Return (X, Y) of the center of cell containing provided text 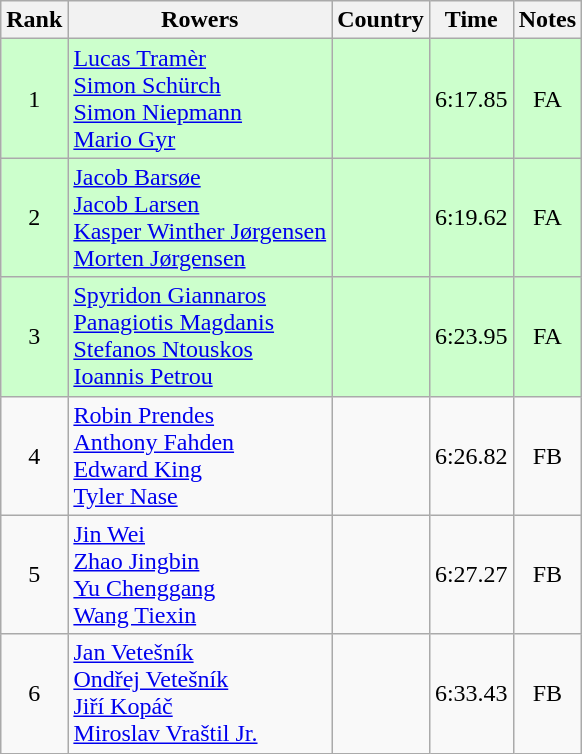
2 (34, 218)
Spyridon GiannarosPanagiotis MagdanisStefanos NtouskosIoannis Petrou (200, 336)
6:19.62 (471, 218)
6:33.43 (471, 694)
Rank (34, 20)
6:23.95 (471, 336)
Jacob BarsøeJacob LarsenKasper Winther JørgensenMorten Jørgensen (200, 218)
Lucas TramèrSimon SchürchSimon NiepmannMario Gyr (200, 98)
Notes (547, 20)
6:17.85 (471, 98)
Time (471, 20)
Robin PrendesAnthony FahdenEdward KingTyler Nase (200, 456)
4 (34, 456)
6:26.82 (471, 456)
Jan VetešníkOndřej VetešníkJiří KopáčMiroslav Vraštil Jr. (200, 694)
Country (381, 20)
Jin WeiZhao JingbinYu ChenggangWang Tiexin (200, 574)
3 (34, 336)
1 (34, 98)
6 (34, 694)
6:27.27 (471, 574)
Rowers (200, 20)
5 (34, 574)
